Locate the cell with the specified text and output its (X, Y) center coordinate. 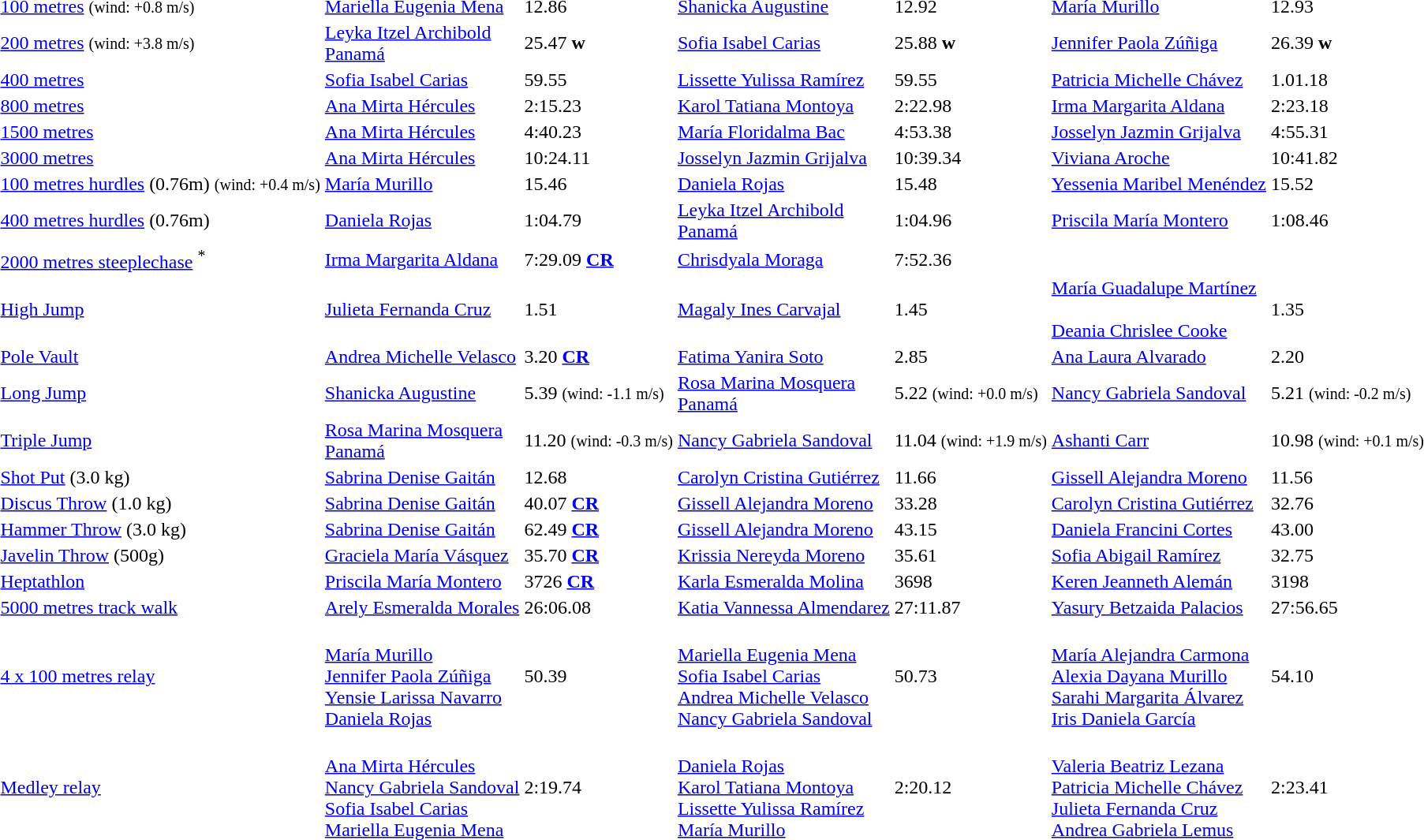
5.22 (wind: +0.0 m/s) (970, 393)
33.28 (970, 503)
62.49 CR (599, 529)
50.73 (970, 676)
María Floridalma Bac (783, 132)
Fatima Yanira Soto (783, 357)
Arely Esmeralda Morales (422, 607)
1:04.96 (970, 221)
15.46 (599, 184)
25.88 w (970, 43)
Graciela María Vásquez (422, 555)
Ana Laura Alvarado (1158, 357)
5.39 (wind: -1.1 m/s) (599, 393)
4:40.23 (599, 132)
11.20 (wind: -0.3 m/s) (599, 440)
7:52.36 (970, 259)
27:11.87 (970, 607)
Karla Esmeralda Molina (783, 581)
7:29.09 CR (599, 259)
1:04.79 (599, 221)
Viviana Aroche (1158, 158)
Magaly Ines Carvajal (783, 309)
Yessenia Maribel Menéndez (1158, 184)
10:39.34 (970, 158)
Daniela Francini Cortes (1158, 529)
Krissia Nereyda Moreno (783, 555)
Chrisdyala Moraga (783, 259)
3698 (970, 581)
3726 CR (599, 581)
4:53.38 (970, 132)
43.15 (970, 529)
10:24.11 (599, 158)
1.45 (970, 309)
1.51 (599, 309)
2:15.23 (599, 106)
Katia Vannessa Almendarez (783, 607)
2:22.98 (970, 106)
11.66 (970, 477)
25.47 w (599, 43)
Julieta Fernanda Cruz (422, 309)
María Murillo (422, 184)
Yasury Betzaida Palacios (1158, 607)
Karol Tatiana Montoya (783, 106)
María Guadalupe Martínez Deania Chrislee Cooke (1158, 309)
Patricia Michelle Chávez (1158, 80)
Andrea Michelle Velasco (422, 357)
Jennifer Paola Zúñiga (1158, 43)
Lissette Yulissa Ramírez (783, 80)
35.61 (970, 555)
María Murillo Jennifer Paola Zúñiga Yensie Larissa Navarro Daniela Rojas (422, 676)
26:06.08 (599, 607)
11.04 (wind: +1.9 m/s) (970, 440)
Sofia Abigail Ramírez (1158, 555)
2.85 (970, 357)
María Alejandra Carmona Alexia Dayana Murillo Sarahi Margarita Álvarez Iris Daniela García (1158, 676)
15.48 (970, 184)
50.39 (599, 676)
40.07 CR (599, 503)
Shanicka Augustine (422, 393)
Keren Jeanneth Alemán (1158, 581)
12.68 (599, 477)
35.70 CR (599, 555)
Mariella Eugenia Mena Sofia Isabel Carias Andrea Michelle Velasco Nancy Gabriela Sandoval (783, 676)
Ashanti Carr (1158, 440)
3.20 CR (599, 357)
